Scan for the cell matching the given text and deliver its (X, Y) coordinate at center. 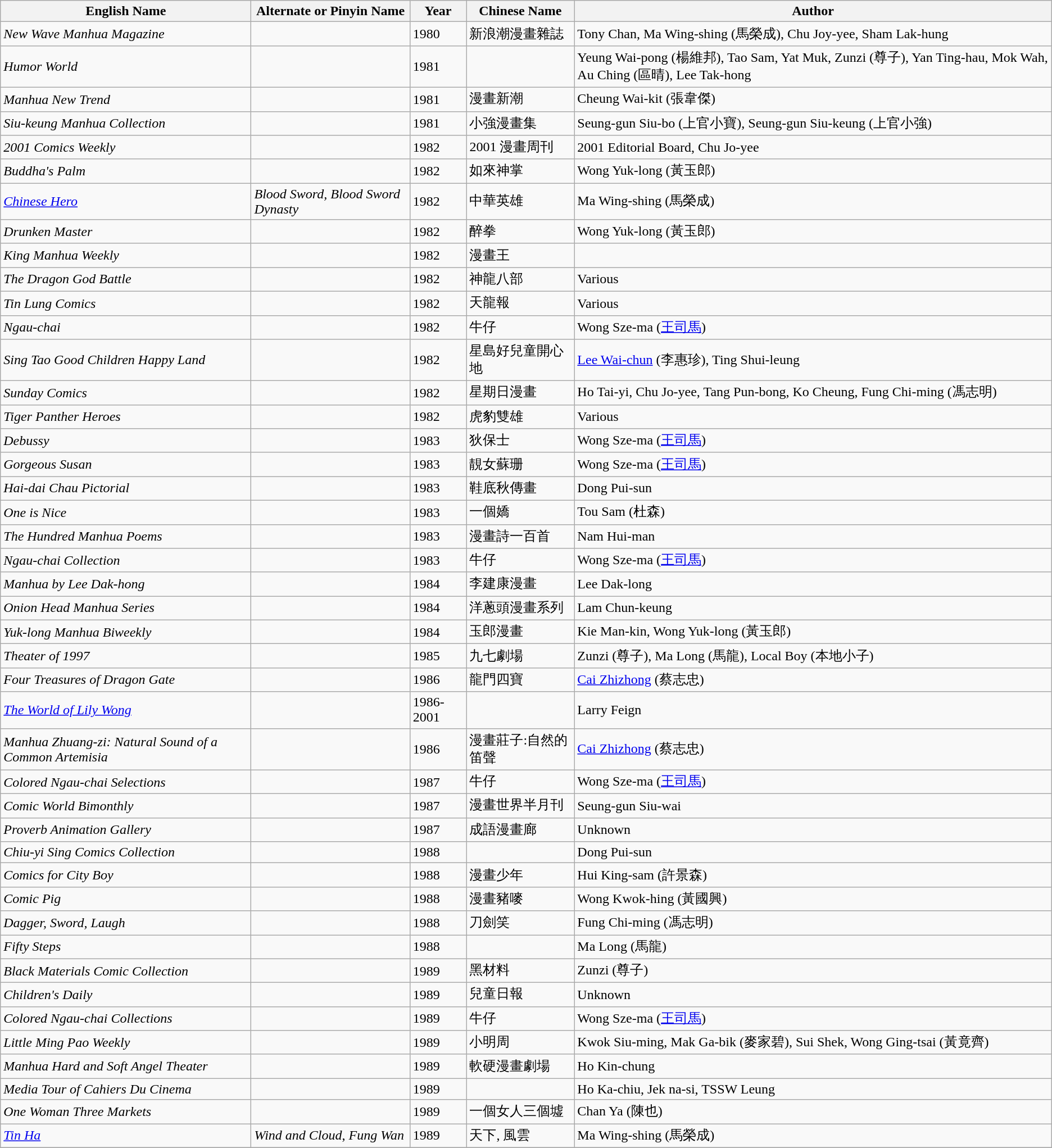
Colored Ngau-chai Collections (126, 1018)
Ho Ka-chiu, Jek na-si, TSSW Leung (813, 1089)
天下, 風雲 (520, 1136)
Yeung Wai-pong (楊維邦), Tao Sam, Yat Muk, Zunzi (尊子), Yan Ting-hau, Mok Wah, Au Ching (區晴), Lee Tak-hong (813, 66)
Manhua New Trend (126, 99)
漫畫王 (520, 255)
The Dragon God Battle (126, 280)
洋蔥頭漫畫系列 (520, 608)
Larry Feign (813, 710)
King Manhua Weekly (126, 255)
Cheung Wai-kit (張韋傑) (813, 99)
Comics for City Boy (126, 875)
Humor World (126, 66)
黑材料 (520, 971)
The Hundred Manhua Poems (126, 536)
神龍八部 (520, 280)
Seung-gun Siu-wai (813, 806)
狄保士 (520, 441)
漫畫莊子:自然的笛聲 (520, 749)
醉拳 (520, 232)
Tony Chan, Ma Wing-shing (馬榮成), Chu Joy-yee, Sham Lak-hung (813, 34)
Seung-gun Siu-bo (上官小寶), Seung-gun Siu-keung (上官小強) (813, 124)
虎豹雙雄 (520, 417)
Ngau-chai Collection (126, 561)
Zunzi (尊子), Ma Long (馬龍), Local Boy (本地小子) (813, 656)
軟硬漫畫劇場 (520, 1067)
Manhua by Lee Dak-hong (126, 584)
Ho Tai-yi, Chu Jo-yee, Tang Pun-bong, Ko Cheung, Fung Chi-ming (馮志明) (813, 393)
Kwok Siu-ming, Mak Ga-bik (麥家碧), Sui Shek, Wong Ging-tsai (黃竟齊) (813, 1043)
The World of Lily Wong (126, 710)
Black Materials Comic Collection (126, 971)
Ma Long (馬龍) (813, 947)
Alternate or Pinyin Name (330, 11)
Yuk-long Manhua Biweekly (126, 632)
小明周 (520, 1043)
Siu-keung Manhua Collection (126, 124)
Chan Ya (陳也) (813, 1111)
Hui King-sam (許景森) (813, 875)
English Name (126, 11)
李建康漫畫 (520, 584)
Lee Dak-long (813, 584)
Wind and Cloud, Fung Wan (330, 1136)
Hai-dai Chau Pictorial (126, 489)
Nam Hui-man (813, 536)
2001 Editorial Board, Chu Jo-yee (813, 147)
Tou Sam (杜森) (813, 512)
小強漫畫集 (520, 124)
中華英雄 (520, 201)
新浪潮漫畫雜誌 (520, 34)
Blood Sword, Blood Sword Dynasty (330, 201)
漫畫詩一百首 (520, 536)
Colored Ngau-chai Selections (126, 782)
Lam Chun-keung (813, 608)
刀劍笑 (520, 923)
Sunday Comics (126, 393)
Manhua Zhuang-zi: Natural Sound of a Common Artemisia (126, 749)
Tin Ha (126, 1136)
星島好兒童開心地 (520, 360)
Tiger Panther Heroes (126, 417)
Chiu-yi Sing Comics Collection (126, 852)
Wong Kwok-hing (黃國興) (813, 899)
Comic World Bimonthly (126, 806)
漫畫少年 (520, 875)
Comic Pig (126, 899)
Drunken Master (126, 232)
Manhua Hard and Soft Angel Theater (126, 1067)
Proverb Animation Gallery (126, 829)
Children's Daily (126, 995)
如來神掌 (520, 171)
One Woman Three Markets (126, 1111)
Author (813, 11)
1986-2001 (438, 710)
1985 (438, 656)
九七劇場 (520, 656)
Ho Kin-chung (813, 1067)
Zunzi (尊子) (813, 971)
Ngau-chai (126, 327)
星期日漫畫 (520, 393)
Lee Wai-chun (李惠珍), Ting Shui-leung (813, 360)
One is Nice (126, 512)
1980 (438, 34)
龍門四寶 (520, 680)
靚女蘇珊 (520, 464)
Chinese Name (520, 11)
Little Ming Pao Weekly (126, 1043)
Year (438, 11)
兒童日報 (520, 995)
Media Tour of Cahiers Du Cinema (126, 1089)
漫畫新潮 (520, 99)
Tin Lung Comics (126, 303)
Gorgeous Susan (126, 464)
一個嬌 (520, 512)
Sing Tao Good Children Happy Land (126, 360)
天龍報 (520, 303)
漫畫世界半月刊 (520, 806)
成語漫畫廊 (520, 829)
2001 漫畫周刊 (520, 147)
Fung Chi-ming (馮志明) (813, 923)
一個女人三個墟 (520, 1111)
玉郎漫畫 (520, 632)
2001 Comics Weekly (126, 147)
Kie Man-kin, Wong Yuk-long (黃玉郎) (813, 632)
漫畫豬嘜 (520, 899)
Four Treasures of Dragon Gate (126, 680)
Chinese Hero (126, 201)
Debussy (126, 441)
Fifty Steps (126, 947)
New Wave Manhua Magazine (126, 34)
鞋底秋傳畫 (520, 489)
Theater of 1997 (126, 656)
Buddha's Palm (126, 171)
Onion Head Manhua Series (126, 608)
Dagger, Sword, Laugh (126, 923)
